For the text-containing cell, return its midpoint in (x, y) coordinate format. 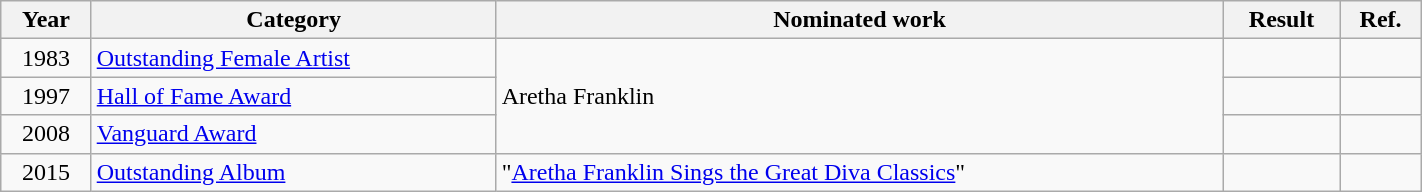
Outstanding Album (294, 172)
2015 (46, 172)
Category (294, 20)
1983 (46, 58)
1997 (46, 96)
Nominated work (860, 20)
2008 (46, 134)
Aretha Franklin (860, 96)
Ref. (1380, 20)
Year (46, 20)
Hall of Fame Award (294, 96)
Outstanding Female Artist (294, 58)
Vanguard Award (294, 134)
Result (1282, 20)
"Aretha Franklin Sings the Great Diva Classics" (860, 172)
